Search for the cell housing the specified text and yield its (X, Y) center coordinate. 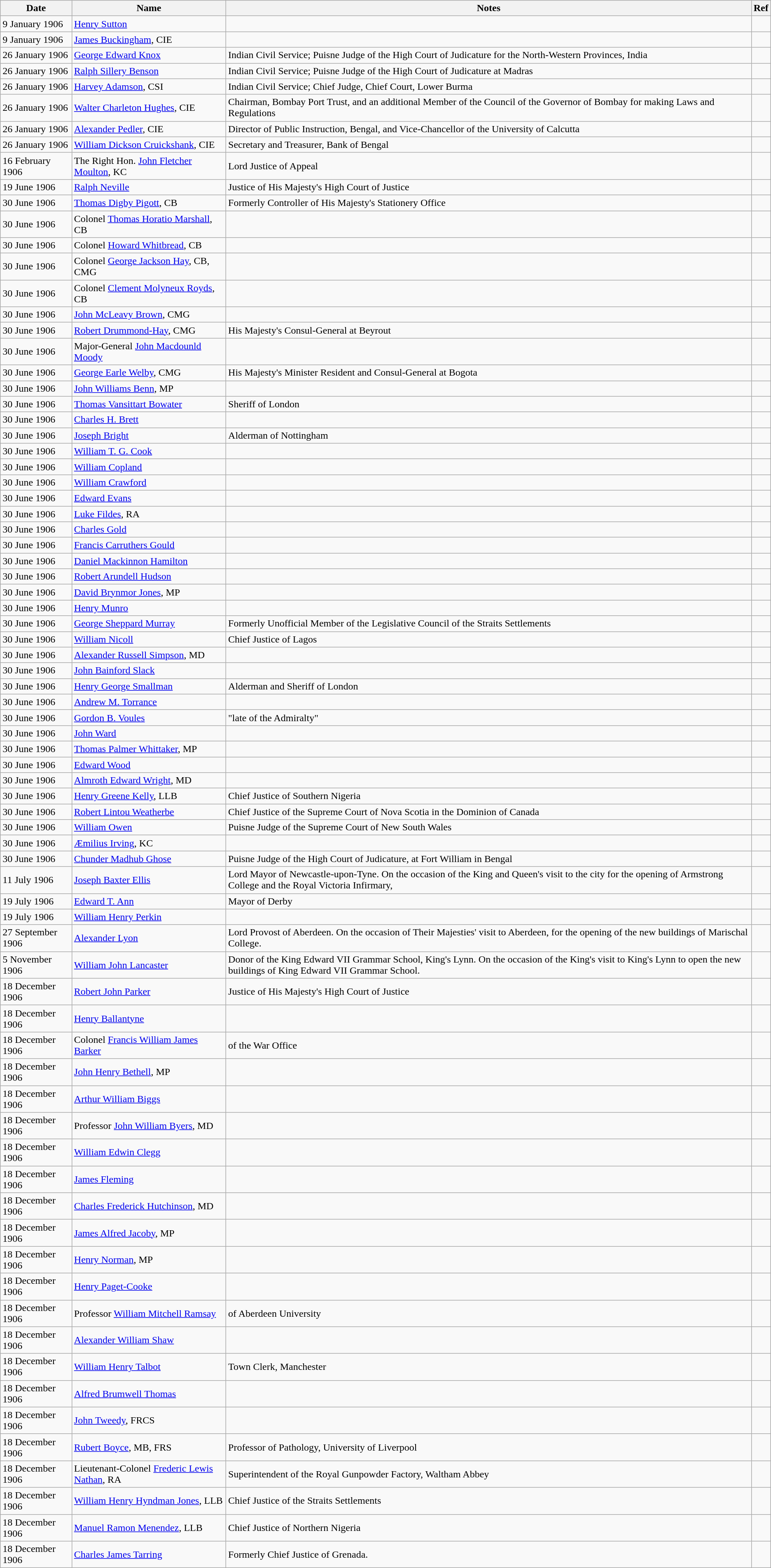
Chief Justice of Northern Nigeria (489, 1527)
Notes (489, 8)
Lord Provost of Aberdeen. On the occasion of Their Majesties' visit to Aberdeen, for the opening of the new buildings of Marischal College. (489, 938)
Chief Justice of the Straits Settlements (489, 1501)
Thomas Digby Pigott, CB (149, 203)
Secretary and Treasurer, Bank of Bengal (489, 145)
Alexander Lyon (149, 938)
William Crawford (149, 482)
Colonel Clement Molyneux Royds, CB (149, 293)
John Bainford Slack (149, 671)
William Owen (149, 827)
Walter Charleton Hughes, CIE (149, 108)
Gordon B. Voules (149, 717)
James Buckingham, CIE (149, 40)
Colonel Thomas Horatio Marshall, CB (149, 224)
William T. G. Cook (149, 451)
Joseph Bright (149, 435)
Ref (761, 8)
11 July 1906 (36, 880)
Chairman, Bombay Port Trust, and an additional Member of the Council of the Governor of Bombay for making Laws and Regulations (489, 108)
"late of the Admiralty" (489, 717)
Luke Fildes, RA (149, 514)
Robert Arundell Hudson (149, 577)
Formerly Controller of His Majesty's Stationery Office (489, 203)
Chief Justice of the Supreme Court of Nova Scotia in the Dominion of Canada (489, 812)
His Majesty's Consul-General at Beyrout (489, 330)
Almroth Edward Wright, MD (149, 780)
John McLeavy Brown, CMG (149, 315)
Edward Wood (149, 765)
Henry Sutton (149, 24)
Alderman and Sheriff of London (489, 686)
Charles H. Brett (149, 420)
16 February 1906 (36, 166)
Thomas Vansittart Bowater (149, 404)
Professor William Mitchell Ramsay (149, 1313)
Alexander William Shaw (149, 1340)
The Right Hon. John Fletcher Moulton, KC (149, 166)
George Earle Welby, CMG (149, 373)
Director of Public Instruction, Bengal, and Vice-Chancellor of the University of Calcutta (489, 129)
Arthur William Biggs (149, 1099)
Major-General John Macdounld Moody (149, 352)
Henry Paget-Cooke (149, 1287)
Charles Frederick Hutchinson, MD (149, 1206)
Colonel Howard Whitbread, CB (149, 245)
of Aberdeen University (489, 1313)
David Brynmor Jones, MP (149, 592)
His Majesty's Minister Resident and Consul-General at Bogota (489, 373)
Æmilius Irving, KC (149, 843)
James Fleming (149, 1180)
William John Lancaster (149, 965)
John Williams Benn, MP (149, 388)
George Sheppard Murray (149, 624)
Ralph Sillery Benson (149, 71)
Thomas Palmer Whittaker, MP (149, 749)
William Henry Perkin (149, 917)
Alfred Brumwell Thomas (149, 1394)
William Copland (149, 467)
Mayor of Derby (489, 901)
Alderman of Nottingham (489, 435)
Edward T. Ann (149, 901)
George Edward Knox (149, 55)
27 September 1906 (36, 938)
Colonel George Jackson Hay, CB, CMG (149, 267)
Colonel Francis William James Barker (149, 1045)
Lieutenant-Colonel Frederic Lewis Nathan, RA (149, 1474)
Sheriff of London (489, 404)
Indian Civil Service; Puisne Judge of the High Court of Judicature for the North-Western Provinces, India (489, 55)
William Henry Hyndman Jones, LLB (149, 1501)
Formerly Chief Justice of Grenada. (489, 1554)
Harvey Adamson, CSI (149, 86)
Robert Drummond-Hay, CMG (149, 330)
William Edwin Clegg (149, 1152)
Henry Greene Kelly, LLB (149, 796)
Professor John William Byers, MD (149, 1126)
Ralph Neville (149, 187)
John Henry Bethell, MP (149, 1072)
William Henry Talbot (149, 1367)
Henry George Smallman (149, 686)
William Nicoll (149, 639)
Daniel Mackinnon Hamilton (149, 561)
Joseph Baxter Ellis (149, 880)
Name (149, 8)
Rubert Boyce, MB, FRS (149, 1447)
Professor of Pathology, University of Liverpool (489, 1447)
Indian Civil Service; Chief Judge, Chief Court, Lower Burma (489, 86)
Chief Justice of Lagos (489, 639)
Chunder Madhub Ghose (149, 859)
Puisne Judge of the Supreme Court of New South Wales (489, 827)
John Tweedy, FRCS (149, 1420)
John Ward (149, 733)
Edward Evans (149, 498)
Andrew M. Torrance (149, 702)
Alexander Russell Simpson, MD (149, 655)
5 November 1906 (36, 965)
19 June 1906 (36, 187)
Robert Lintou Weatherbe (149, 812)
Robert John Parker (149, 992)
Lord Justice of Appeal (489, 166)
Date (36, 8)
James Alfred Jacoby, MP (149, 1233)
Indian Civil Service; Puisne Judge of the High Court of Judicature at Madras (489, 71)
Town Clerk, Manchester (489, 1367)
Francis Carruthers Gould (149, 545)
Alexander Pedler, CIE (149, 129)
Superintendent of the Royal Gunpowder Factory, Waltham Abbey (489, 1474)
Manuel Ramon Menendez, LLB (149, 1527)
of the War Office (489, 1045)
Charles James Tarring (149, 1554)
Charles Gold (149, 530)
Henry Norman, MP (149, 1260)
Henry Munro (149, 608)
Puisne Judge of the High Court of Judicature, at Fort William in Bengal (489, 859)
Henry Ballantyne (149, 1018)
William Dickson Cruickshank, CIE (149, 145)
Formerly Unofficial Member of the Legislative Council of the Straits Settlements (489, 624)
Chief Justice of Southern Nigeria (489, 796)
